From the cell containing the given text, extract its center point as [X, Y] coordinate. 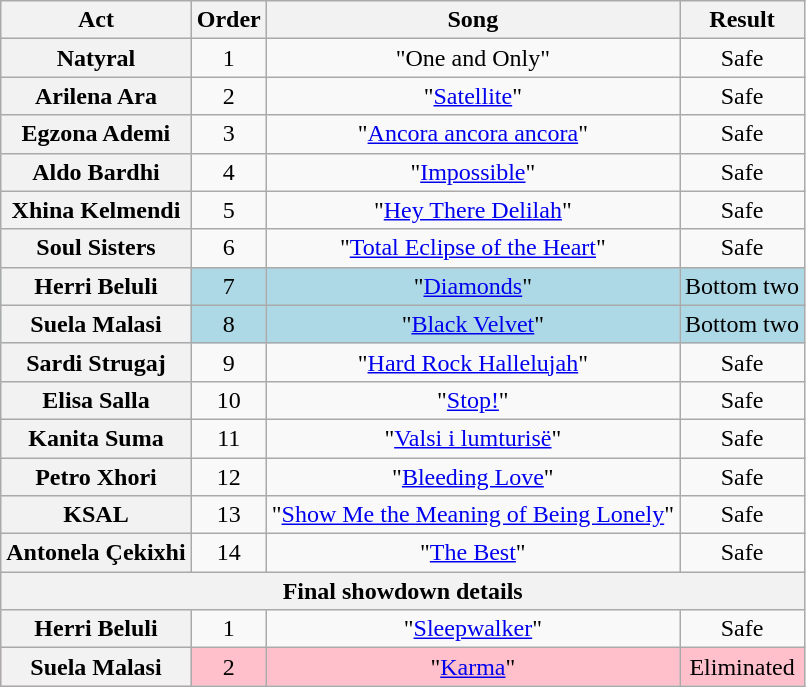
"One and Only" [472, 58]
Final showdown details [403, 591]
9 [228, 362]
"Hey There Delilah" [472, 210]
7 [228, 286]
Kanita Suma [96, 438]
Order [228, 20]
Eliminated [742, 667]
"Impossible" [472, 172]
3 [228, 134]
14 [228, 553]
"Hard Rock Hallelujah" [472, 362]
Egzona Ademi [96, 134]
13 [228, 515]
4 [228, 172]
Aldo Bardhi [96, 172]
"Valsi i lumturisë" [472, 438]
"Total Eclipse of the Heart" [472, 248]
11 [228, 438]
"Stop!" [472, 400]
KSAL [96, 515]
"Show Me the Meaning of Being Lonely" [472, 515]
Song [472, 20]
8 [228, 324]
Soul Sisters [96, 248]
"The Best" [472, 553]
Antonela Çekixhi [96, 553]
"Satellite" [472, 96]
"Bleeding Love" [472, 477]
"Diamonds" [472, 286]
"Sleepwalker" [472, 629]
10 [228, 400]
Natyral [96, 58]
Elisa Salla [96, 400]
"Black Velvet" [472, 324]
"Karma" [472, 667]
Act [96, 20]
12 [228, 477]
Result [742, 20]
"Ancora ancora ancora" [472, 134]
Sardi Strugaj [96, 362]
Xhina Kelmendi [96, 210]
Petro Xhori [96, 477]
Arilena Ara [96, 96]
5 [228, 210]
6 [228, 248]
